Output the (X, Y) coordinate of the center of the cell containing the given text.  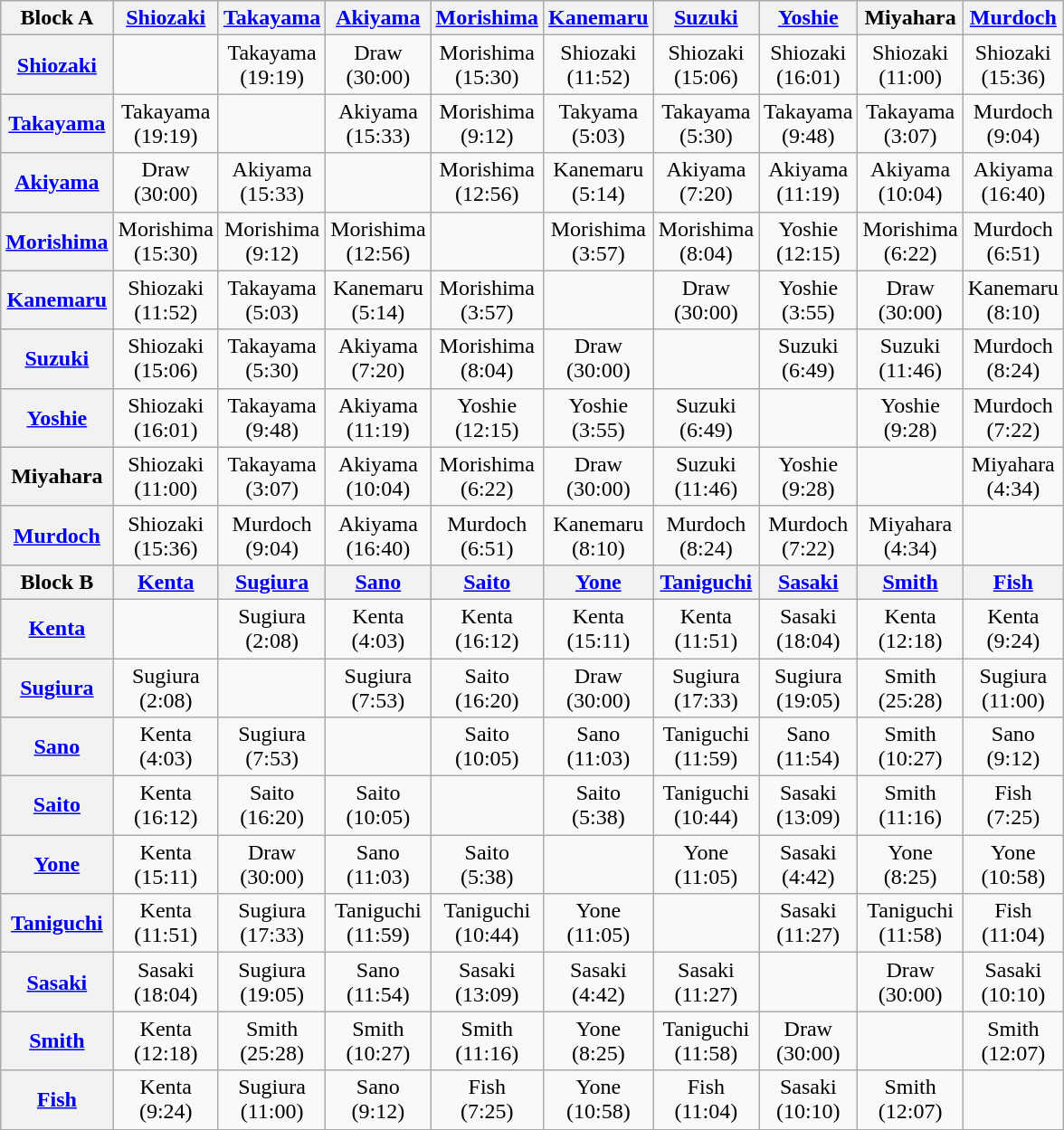
Block A (57, 18)
Takyama(5:03) (598, 123)
Takayama(5:03) (271, 300)
Block B (57, 582)
